Locate the cell with the specified text and output its (X, Y) center coordinate. 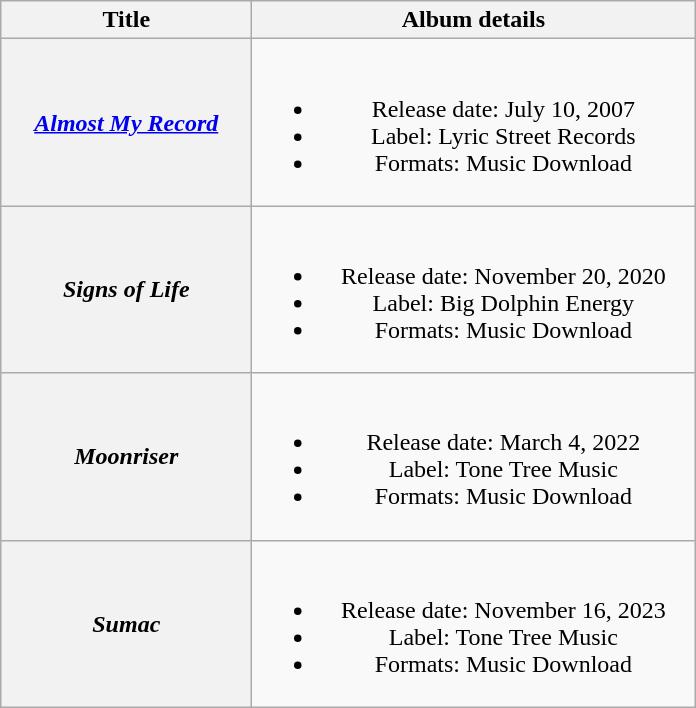
Signs of Life (126, 290)
Almost My Record (126, 122)
Release date: November 20, 2020Label: Big Dolphin EnergyFormats: Music Download (474, 290)
Sumac (126, 624)
Moonriser (126, 456)
Album details (474, 20)
Release date: November 16, 2023Label: Tone Tree MusicFormats: Music Download (474, 624)
Title (126, 20)
Release date: March 4, 2022Label: Tone Tree MusicFormats: Music Download (474, 456)
Release date: July 10, 2007Label: Lyric Street RecordsFormats: Music Download (474, 122)
